Extract the (x, y) coordinate from the center of the cell holding the provided text.  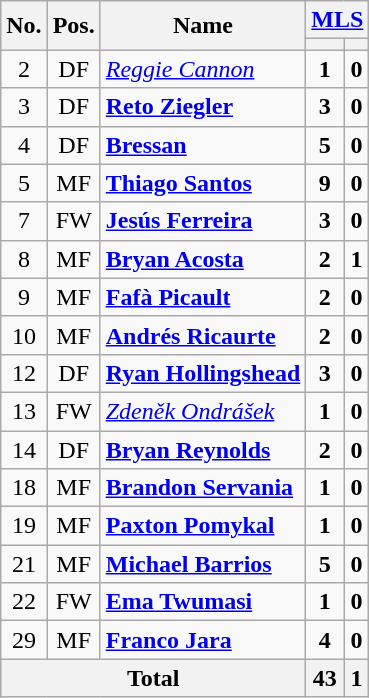
Michael Barrios (203, 564)
43 (325, 678)
No. (24, 26)
MLS (338, 20)
8 (24, 259)
Bryan Reynolds (203, 449)
Ema Twumasi (203, 602)
Thiago Santos (203, 183)
Zdeněk Ondrášek (203, 411)
Ryan Hollingshead (203, 373)
18 (24, 488)
Name (203, 26)
14 (24, 449)
Brandon Servania (203, 488)
12 (24, 373)
Franco Jara (203, 640)
Jesús Ferreira (203, 221)
Reggie Cannon (203, 69)
Total (154, 678)
13 (24, 411)
22 (24, 602)
7 (24, 221)
Bressan (203, 145)
21 (24, 564)
Reto Ziegler (203, 107)
Fafà Picault (203, 297)
Andrés Ricaurte (203, 335)
10 (24, 335)
Pos. (74, 26)
29 (24, 640)
Bryan Acosta (203, 259)
19 (24, 526)
Paxton Pomykal (203, 526)
